Return the (X, Y) coordinate for the center point of the cell that contains the specified text.  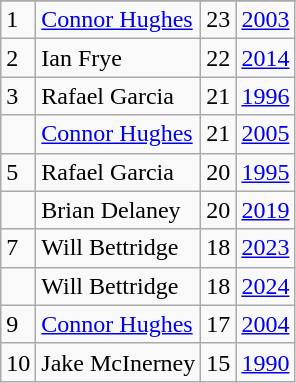
7 (18, 248)
2 (18, 58)
1990 (266, 362)
22 (218, 58)
2014 (266, 58)
10 (18, 362)
Ian Frye (118, 58)
2004 (266, 324)
Jake McInerney (118, 362)
5 (18, 172)
2005 (266, 134)
1996 (266, 96)
3 (18, 96)
2024 (266, 286)
2019 (266, 210)
17 (218, 324)
23 (218, 20)
1995 (266, 172)
Brian Delaney (118, 210)
2003 (266, 20)
1 (18, 20)
2023 (266, 248)
15 (218, 362)
9 (18, 324)
